Find where the given text appears and provide that cell's center as (x, y) coordinate. 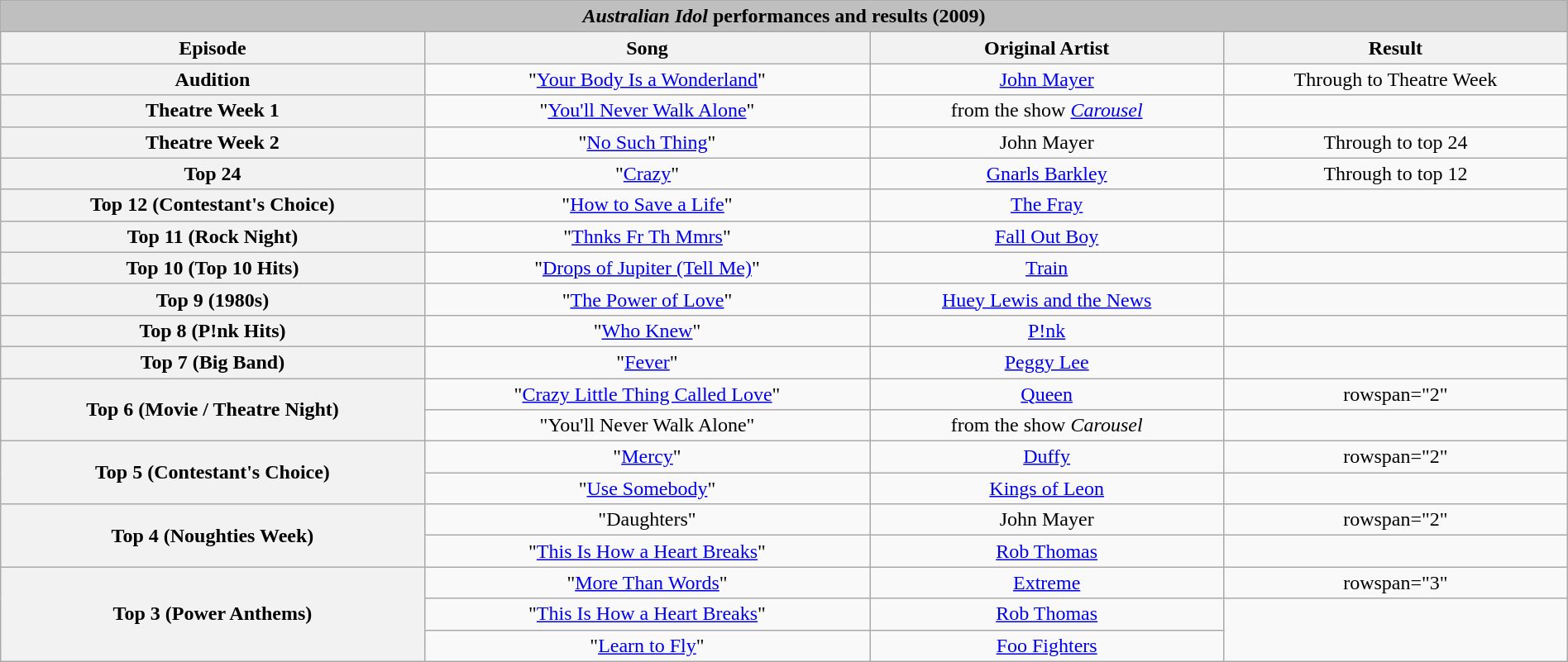
Top 9 (1980s) (213, 299)
Top 7 (Big Band) (213, 362)
Train (1047, 268)
Top 12 (Contestant's Choice) (213, 205)
Through to Theatre Week (1396, 79)
"Fever" (647, 362)
"Drops of Jupiter (Tell Me)" (647, 268)
Peggy Lee (1047, 362)
Foo Fighters (1047, 645)
Top 8 (P!nk Hits) (213, 331)
"How to Save a Life" (647, 205)
"More Than Words" (647, 583)
Huey Lewis and the News (1047, 299)
Top 5 (Contestant's Choice) (213, 473)
"Thnks Fr Th Mmrs" (647, 236)
Result (1396, 48)
Theatre Week 1 (213, 111)
Top 11 (Rock Night) (213, 236)
"Who Knew" (647, 331)
Extreme (1047, 583)
Top 3 (Power Anthems) (213, 614)
"Mercy" (647, 457)
Kings of Leon (1047, 488)
"Your Body Is a Wonderland" (647, 79)
Top 24 (213, 174)
"Crazy Little Thing Called Love" (647, 394)
rowspan="3" (1396, 583)
Through to top 24 (1396, 142)
Queen (1047, 394)
Episode (213, 48)
Top 6 (Movie / Theatre Night) (213, 410)
Audition (213, 79)
Song (647, 48)
The Fray (1047, 205)
"No Such Thing" (647, 142)
"Learn to Fly" (647, 645)
Top 4 (Noughties Week) (213, 536)
P!nk (1047, 331)
Theatre Week 2 (213, 142)
Top 10 (Top 10 Hits) (213, 268)
"The Power of Love" (647, 299)
"Use Somebody" (647, 488)
Australian Idol performances and results (2009) (784, 17)
Through to top 12 (1396, 174)
Original Artist (1047, 48)
Gnarls Barkley (1047, 174)
"Crazy" (647, 174)
"Daughters" (647, 520)
Duffy (1047, 457)
Fall Out Boy (1047, 236)
